Output the [X, Y] coordinate of the center of the cell containing the given text.  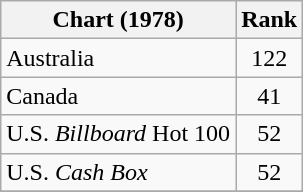
122 [270, 58]
U.S. Cash Box [118, 172]
Rank [270, 20]
U.S. Billboard Hot 100 [118, 134]
Australia [118, 58]
Chart (1978) [118, 20]
41 [270, 96]
Canada [118, 96]
